Extract the [x, y] coordinate from the center of the cell holding the provided text.  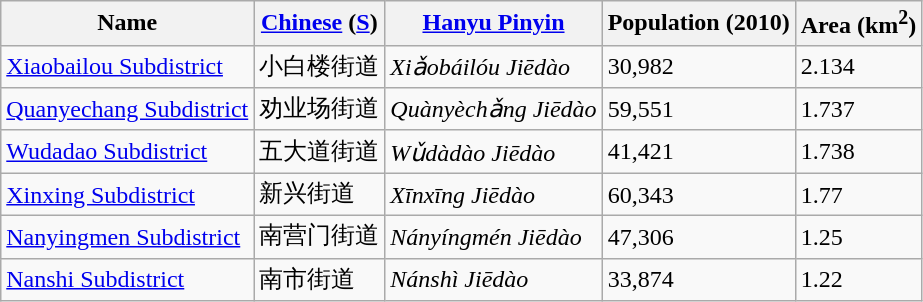
Nánshì Jiēdào [494, 280]
60,343 [698, 194]
Name [128, 24]
五大道街道 [320, 152]
Hanyu Pinyin [494, 24]
Quànyèchǎng Jiēdào [494, 110]
33,874 [698, 280]
1.25 [858, 238]
Population (2010) [698, 24]
Xiǎobáilóu Jiēdào [494, 66]
47,306 [698, 238]
2.134 [858, 66]
Area (km2) [858, 24]
1.737 [858, 110]
Chinese (S) [320, 24]
Wǔdàdào Jiēdào [494, 152]
59,551 [698, 110]
Xīnxīng Jiēdào [494, 194]
Xiaobailou Subdistrict [128, 66]
1.77 [858, 194]
Quanyechang Subdistrict [128, 110]
41,421 [698, 152]
小白楼街道 [320, 66]
新兴街道 [320, 194]
南营门街道 [320, 238]
Nányíngmén Jiēdào [494, 238]
1.738 [858, 152]
Nanshi Subdistrict [128, 280]
1.22 [858, 280]
Xinxing Subdistrict [128, 194]
30,982 [698, 66]
南市街道 [320, 280]
Nanyingmen Subdistrict [128, 238]
劝业场街道 [320, 110]
Wudadao Subdistrict [128, 152]
